Capture the cell that displays the provided text and extract its [X, Y] central coordinate. 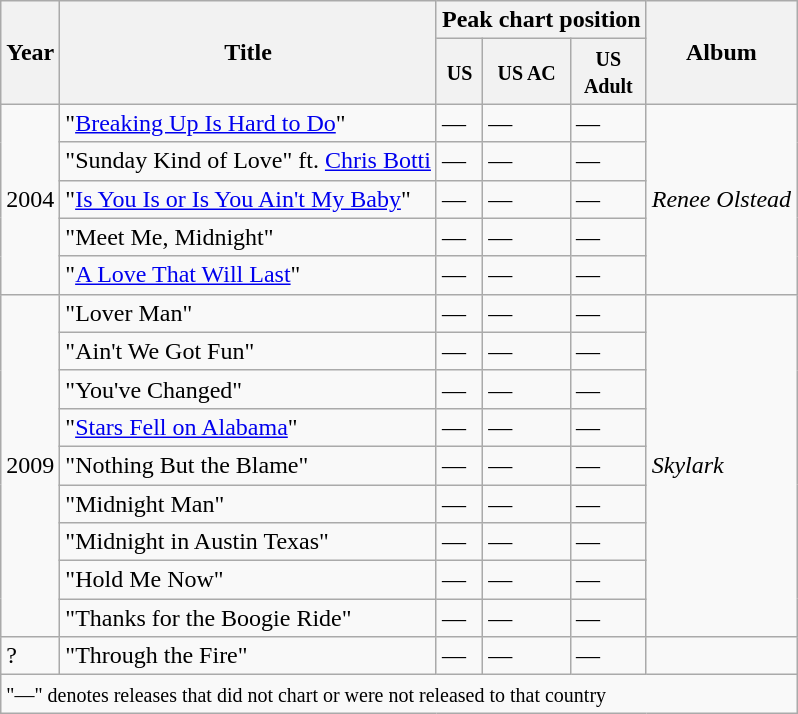
"Breaking Up Is Hard to Do" [248, 123]
2009 [30, 466]
US [459, 72]
"Stars Fell on Alabama" [248, 427]
Skylark [721, 466]
"Ain't We Got Fun" [248, 351]
"Midnight in Austin Texas" [248, 542]
Title [248, 52]
USAdult [608, 72]
"Through the Fire" [248, 656]
"Nothing But the Blame" [248, 465]
? [30, 656]
"You've Changed" [248, 389]
Renee Olstead [721, 199]
US AC [527, 72]
"Meet Me, Midnight" [248, 237]
Album [721, 52]
"Thanks for the Boogie Ride" [248, 618]
"—" denotes releases that did not chart or were not released to that country [399, 694]
"Sunday Kind of Love" ft. Chris Botti [248, 161]
Year [30, 52]
Peak chart position [541, 20]
"Lover Man" [248, 313]
"Hold Me Now" [248, 580]
2004 [30, 199]
"Midnight Man" [248, 503]
"A Love That Will Last" [248, 275]
"Is You Is or Is You Ain't My Baby" [248, 199]
